Provide the (X, Y) coordinate of the cell's center where the given text is located.  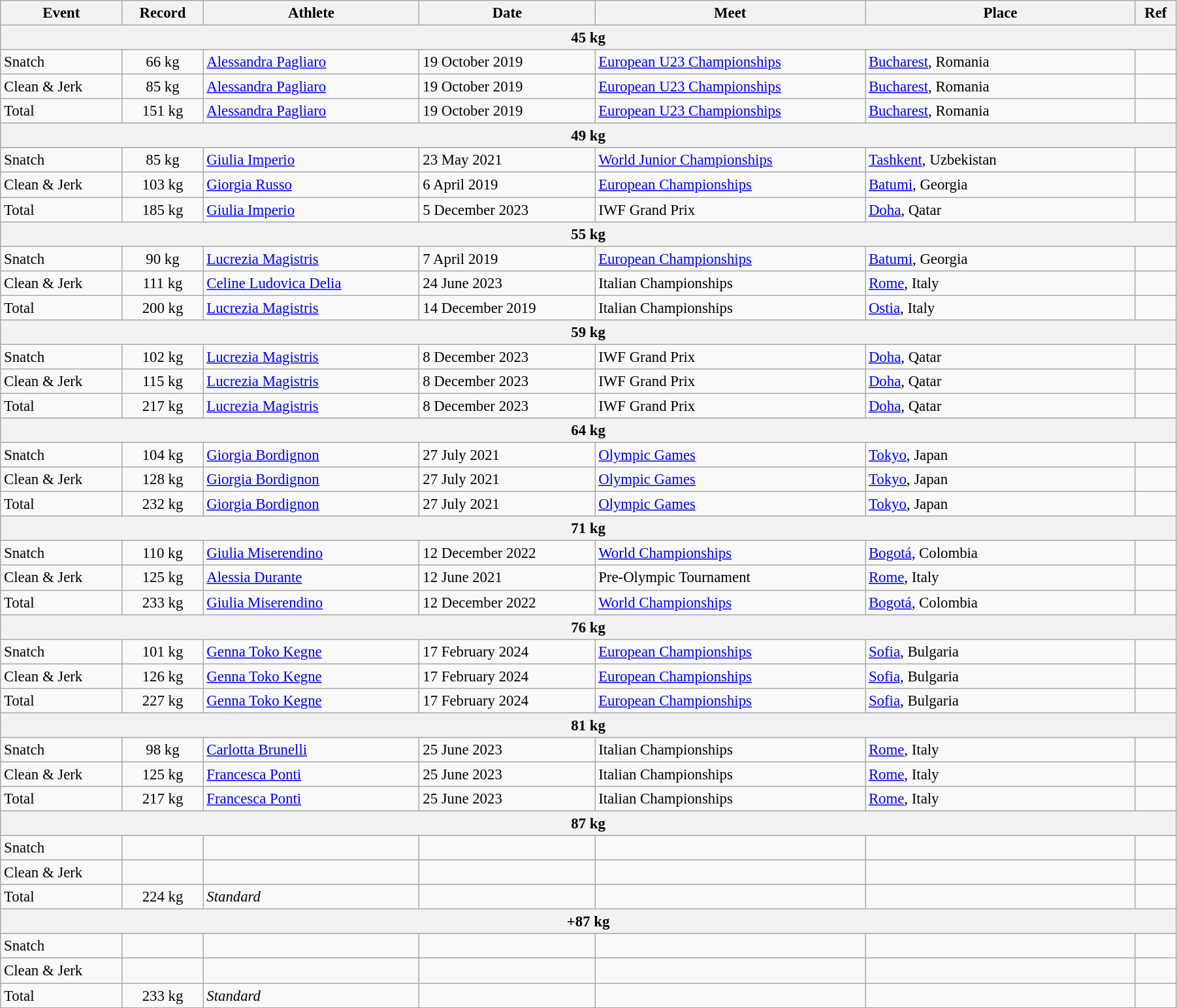
+87 kg (588, 922)
5 December 2023 (507, 210)
23 May 2021 (507, 160)
World Junior Championships (730, 160)
12 June 2021 (507, 578)
Alessia Durante (311, 578)
Giorgia Russo (311, 185)
101 kg (163, 651)
104 kg (163, 455)
Ostia, Italy (1001, 308)
110 kg (163, 553)
Athlete (311, 13)
224 kg (163, 897)
6 April 2019 (507, 185)
Place (1001, 13)
232 kg (163, 504)
111 kg (163, 283)
151 kg (163, 111)
66 kg (163, 62)
76 kg (588, 627)
Pre-Olympic Tournament (730, 578)
87 kg (588, 824)
24 June 2023 (507, 283)
227 kg (163, 701)
98 kg (163, 750)
64 kg (588, 431)
103 kg (163, 185)
14 December 2019 (507, 308)
Tashkent, Uzbekistan (1001, 160)
Meet (730, 13)
7 April 2019 (507, 259)
49 kg (588, 136)
115 kg (163, 382)
Celine Ludovica Delia (311, 283)
126 kg (163, 676)
59 kg (588, 333)
Carlotta Brunelli (311, 750)
200 kg (163, 308)
128 kg (163, 480)
102 kg (163, 357)
Record (163, 13)
Ref (1155, 13)
71 kg (588, 528)
55 kg (588, 234)
185 kg (163, 210)
Event (61, 13)
Date (507, 13)
90 kg (163, 259)
81 kg (588, 725)
45 kg (588, 38)
